Return (x, y) of the center of cell containing provided text 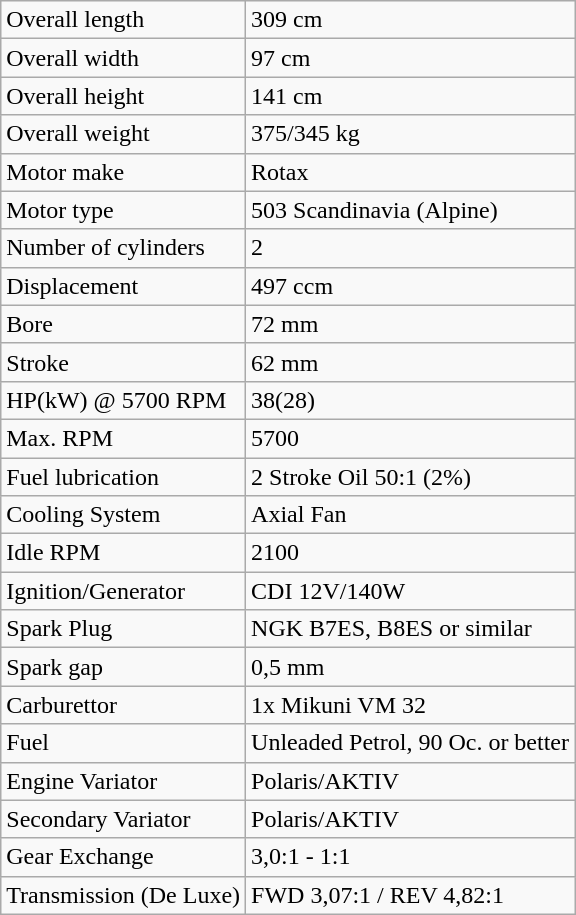
NGK B7ES, B8ES or similar (410, 629)
Unleaded Petrol, 90 Oc. or better (410, 743)
Stroke (124, 362)
503 Scandinavia (Alpine) (410, 210)
2 Stroke Oil 50:1 (2%) (410, 477)
Carburettor (124, 705)
141 cm (410, 96)
Spark Plug (124, 629)
Secondary Variator (124, 819)
Fuel lubrication (124, 477)
Max. RPM (124, 438)
Overall weight (124, 134)
72 mm (410, 324)
1x Mikuni VM 32 (410, 705)
Bore (124, 324)
Rotax (410, 172)
97 cm (410, 58)
Motor make (124, 172)
Axial Fan (410, 515)
Number of cylinders (124, 248)
497 ccm (410, 286)
3,0:1 - 1:1 (410, 857)
Motor type (124, 210)
375/345 kg (410, 134)
38(28) (410, 400)
Ignition/Generator (124, 591)
CDI 12V/140W (410, 591)
2100 (410, 553)
HP(kW) @ 5700 RPM (124, 400)
2 (410, 248)
309 cm (410, 20)
Transmission (De Luxe) (124, 895)
5700 (410, 438)
Overall width (124, 58)
Spark gap (124, 667)
FWD 3,07:1 / REV 4,82:1 (410, 895)
Cooling System (124, 515)
Engine Variator (124, 781)
Fuel (124, 743)
0,5 mm (410, 667)
Gear Exchange (124, 857)
Overall height (124, 96)
Overall length (124, 20)
Idle RPM (124, 553)
Displacement (124, 286)
62 mm (410, 362)
